Detect which cell encompasses the target text, then output its [x, y] center coordinate. 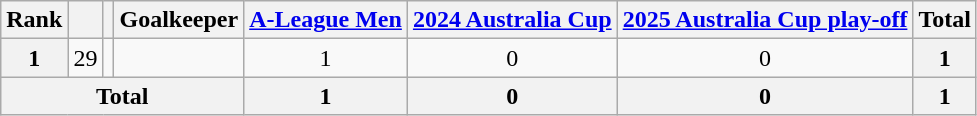
2025 Australia Cup play-off [765, 20]
Goalkeeper [179, 20]
A-League Men [326, 20]
2024 Australia Cup [512, 20]
29 [86, 58]
Rank [34, 20]
